For the text-containing cell, return its midpoint in [X, Y] coordinate format. 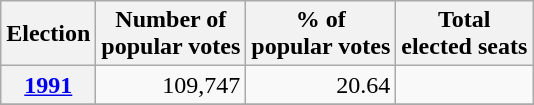
% ofpopular votes [321, 34]
Number ofpopular votes [171, 34]
Totalelected seats [464, 34]
Election [48, 34]
20.64 [321, 85]
1991 [48, 85]
109,747 [171, 85]
